Return (X, Y) of the center of cell containing provided text 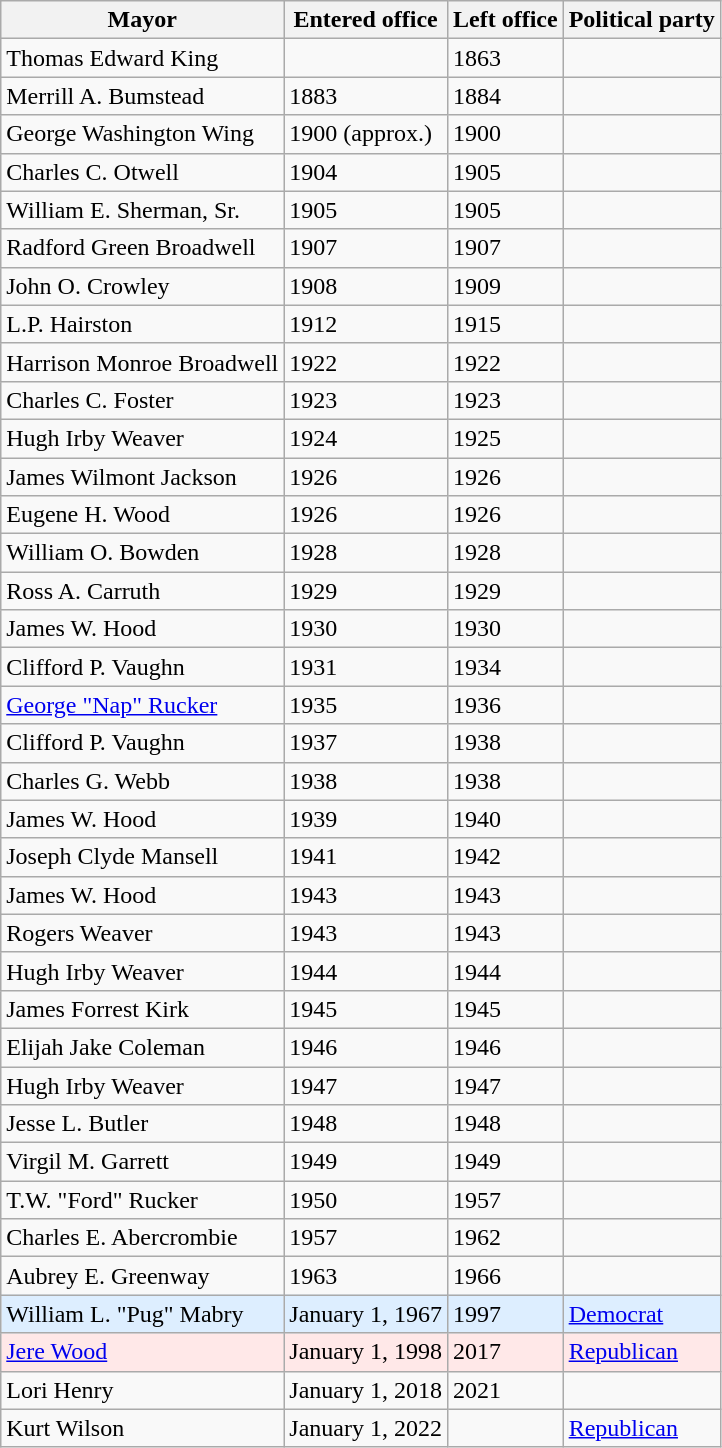
1912 (366, 324)
January 1, 1967 (366, 1314)
Elijah Jake Coleman (142, 1047)
1900 (approx.) (366, 134)
1997 (505, 1314)
Harrison Monroe Broadwell (142, 362)
1915 (505, 324)
John O. Crowley (142, 286)
1940 (505, 819)
William E. Sherman, Sr. (142, 210)
George "Nap" Rucker (142, 705)
January 1, 2022 (366, 1428)
Aubrey E. Greenway (142, 1276)
1962 (505, 1238)
1900 (505, 134)
Radford Green Broadwell (142, 248)
1925 (505, 438)
1936 (505, 705)
1908 (366, 286)
William L. "Pug" Mabry (142, 1314)
1934 (505, 667)
1942 (505, 857)
January 1, 2018 (366, 1390)
Charles C. Foster (142, 400)
Entered office (366, 20)
1931 (366, 667)
T.W. "Ford" Rucker (142, 1200)
Jere Wood (142, 1352)
Charles C. Otwell (142, 172)
James Wilmont Jackson (142, 477)
Rogers Weaver (142, 933)
1937 (366, 743)
1884 (505, 96)
1966 (505, 1276)
James Forrest Kirk (142, 1009)
Mayor (142, 20)
Merrill A. Bumstead (142, 96)
2021 (505, 1390)
Democrat (642, 1314)
William O. Bowden (142, 553)
1941 (366, 857)
2017 (505, 1352)
Political party (642, 20)
January 1, 1998 (366, 1352)
1909 (505, 286)
Charles E. Abercrombie (142, 1238)
Jesse L. Butler (142, 1124)
Virgil M. Garrett (142, 1162)
Kurt Wilson (142, 1428)
1939 (366, 819)
Left office (505, 20)
George Washington Wing (142, 134)
1904 (366, 172)
Charles G. Webb (142, 781)
1883 (366, 96)
1963 (366, 1276)
Joseph Clyde Mansell (142, 857)
1950 (366, 1200)
Thomas Edward King (142, 58)
Lori Henry (142, 1390)
Eugene H. Wood (142, 515)
1935 (366, 705)
1863 (505, 58)
1924 (366, 438)
Ross A. Carruth (142, 591)
L.P. Hairston (142, 324)
